Determine the (x, y) coordinate at the center of the cell enclosing the given text.  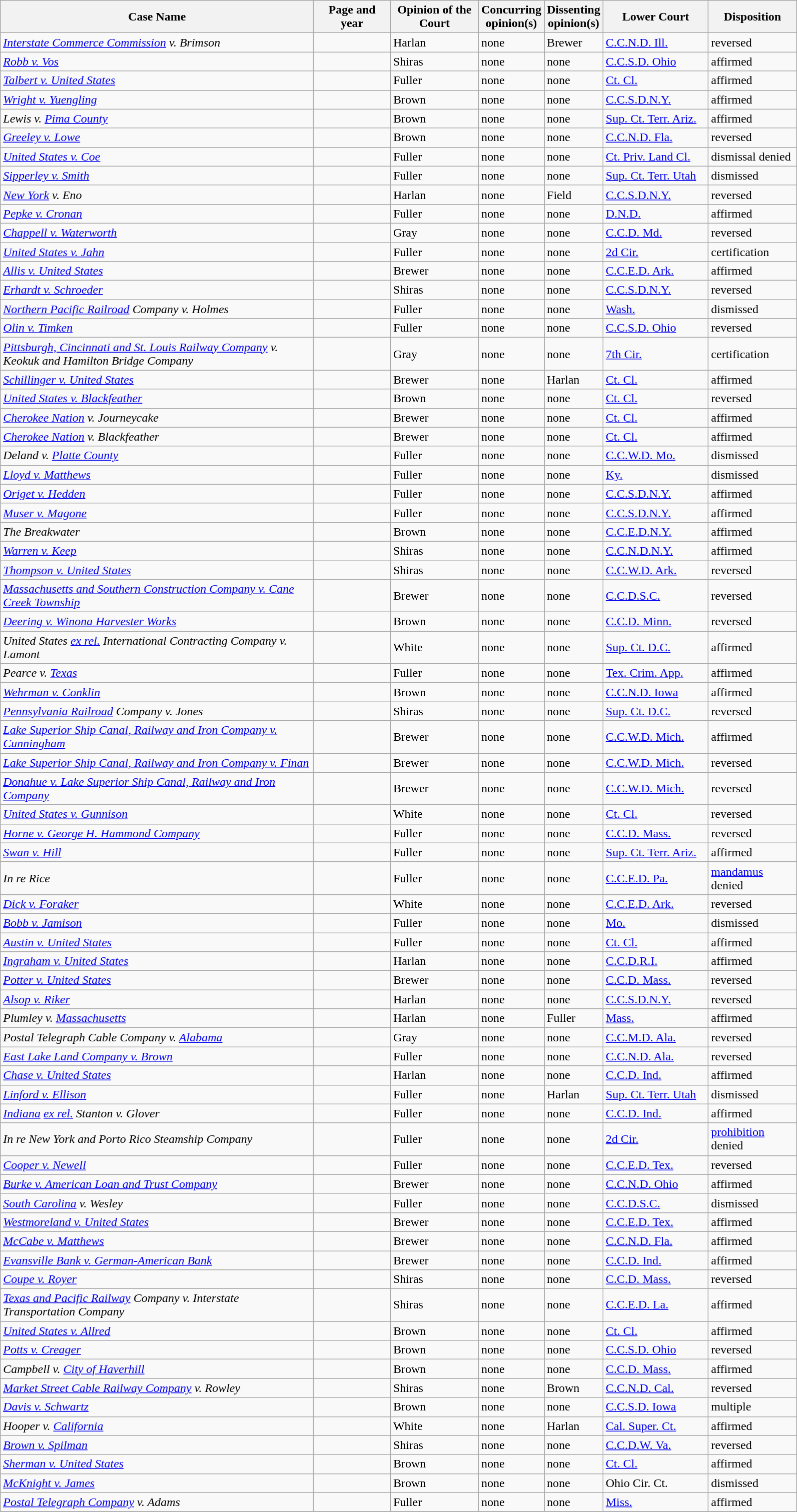
United States v. Allred (157, 1331)
Bobb v. Jamison (157, 923)
C.C.E.D. La. (655, 1305)
Cooper v. Newell (157, 1165)
Postal Telegraph Cable Company v. Alabama (157, 1037)
Plumley v. Massachusetts (157, 1018)
C.C.D.R.I. (655, 961)
Indiana ex rel. Stanton v. Glover (157, 1113)
mandamus denied (752, 878)
Miss. (655, 1502)
East Lake Land Company v. Brown (157, 1056)
Dissenting opinion(s) (574, 17)
C.C.N.D.N.Y. (655, 551)
Opinion of the Court (434, 17)
Tex. Crim. App. (655, 673)
Brown v. Spilman (157, 1445)
Pennsylvania Railroad Company v. Jones (157, 711)
Donahue v. Lake Superior Ship Canal, Railway and Iron Company (157, 788)
Chase v. United States (157, 1075)
Cal. Super. Ct. (655, 1426)
Olin v. Timken (157, 328)
Interstate Commerce Commission v. Brimson (157, 43)
C.C.N.D. Ala. (655, 1056)
Mass. (655, 1018)
South Carolina v. Wesley (157, 1203)
Origet v. Hedden (157, 494)
Evansville Bank v. German-American Bank (157, 1260)
In re New York and Porto Rico Steamship Company (157, 1139)
Disposition (752, 17)
C.C.W.D. Mo. (655, 456)
Chappell v. Waterworth (157, 233)
Cherokee Nation v. Blackfeather (157, 437)
prohibition denied (752, 1139)
Talbert v. United States (157, 81)
C.C.W.D. Ark. (655, 570)
C.C.N.D. Ohio (655, 1184)
United States ex rel. International Contracting Company v. Lamont (157, 647)
dismissal denied (752, 157)
Robb v. Vos (157, 62)
7th Cir. (655, 354)
Potts v. Creager (157, 1350)
Lake Superior Ship Canal, Railway and Iron Company v. Cunningham (157, 737)
Pittsburgh, Cincinnati and St. Louis Railway Company v. Keokuk and Hamilton Bridge Company (157, 354)
C.C.E.D. Pa. (655, 878)
C.C.S.D. Iowa (655, 1407)
Massachusetts and Southern Construction Company v. Cane Creek Township (157, 596)
Postal Telegraph Company v. Adams (157, 1502)
Erhardt v. Schroeder (157, 290)
multiple (752, 1407)
Hooper v. California (157, 1426)
Market Street Cable Railway Company v. Rowley (157, 1388)
Sherman v. United States (157, 1464)
Linford v. Ellison (157, 1094)
D.N.D. (655, 214)
Northern Pacific Railroad Company v. Holmes (157, 309)
Westmoreland v. United States (157, 1222)
Muser v. Magone (157, 513)
United States v. Jahn (157, 252)
Potter v. United States (157, 980)
C.C.M.D. Ala. (655, 1037)
Sipperley v. Smith (157, 176)
Davis v. Schwartz (157, 1407)
Deering v. Winona Harvester Works (157, 622)
Swan v. Hill (157, 852)
Alsop v. Riker (157, 999)
Ky. (655, 475)
McCabe v. Matthews (157, 1241)
Lloyd v. Matthews (157, 475)
Coupe v. Royer (157, 1279)
Field (574, 195)
C.C.D. Md. (655, 233)
United States v. Gunnison (157, 814)
C.C.D. Minn. (655, 622)
C.C.D.W. Va. (655, 1445)
Pepke v. Cronan (157, 214)
New York v. Eno (157, 195)
Wright v. Yuengling (157, 100)
Warren v. Keep (157, 551)
Lake Superior Ship Canal, Railway and Iron Company v. Finan (157, 763)
Campbell v. City of Haverhill (157, 1369)
Burke v. American Loan and Trust Company (157, 1184)
Lower Court (655, 17)
Austin v. United States (157, 942)
Concurring opinion(s) (511, 17)
Cherokee Nation v. Journeycake (157, 418)
C.C.E.D.N.Y. (655, 532)
Dick v. Foraker (157, 904)
Pearce v. Texas (157, 673)
Ohio Cir. Ct. (655, 1483)
Greeley v. Lowe (157, 138)
Texas and Pacific Railway Company v. Interstate Transportation Company (157, 1305)
The Breakwater (157, 532)
Lewis v. Pima County (157, 119)
Case Name (157, 17)
Schillinger v. United States (157, 380)
C.C.N.D. Ill. (655, 43)
Allis v. United States (157, 271)
Wash. (655, 309)
Horne v. George H. Hammond Company (157, 833)
Thompson v. United States (157, 570)
Deland v. Platte County (157, 456)
Mo. (655, 923)
C.C.N.D. Cal. (655, 1388)
United States v. Blackfeather (157, 399)
McKnight v. James (157, 1483)
In re Rice (157, 878)
United States v. Coe (157, 157)
C.C.N.D. Iowa (655, 692)
Wehrman v. Conklin (157, 692)
Ct. Priv. Land Cl. (655, 157)
Ingraham v. United States (157, 961)
Page and year (352, 17)
